Identify which cell holds the provided text, then report its (X, Y) central coordinate. 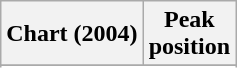
Peakposition (189, 34)
Chart (2004) (72, 34)
